Provide the [x, y] coordinate of the cell's center where the given text is located.  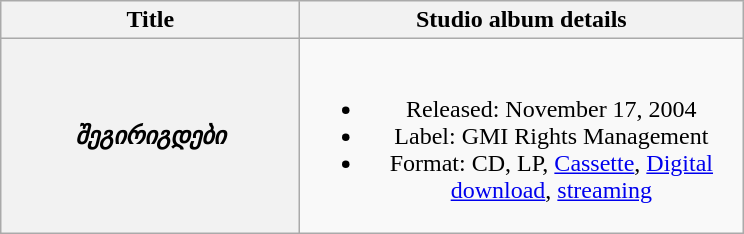
შეგირიგდები [150, 136]
Studio album details [522, 20]
Title [150, 20]
Released: November 17, 2004Label: GMI Rights ManagementFormat: CD, LP, Cassette, Digital download, streaming [522, 136]
